Pinpoint the cell where the given text exists, returning its [X, Y] midpoint coordinate. 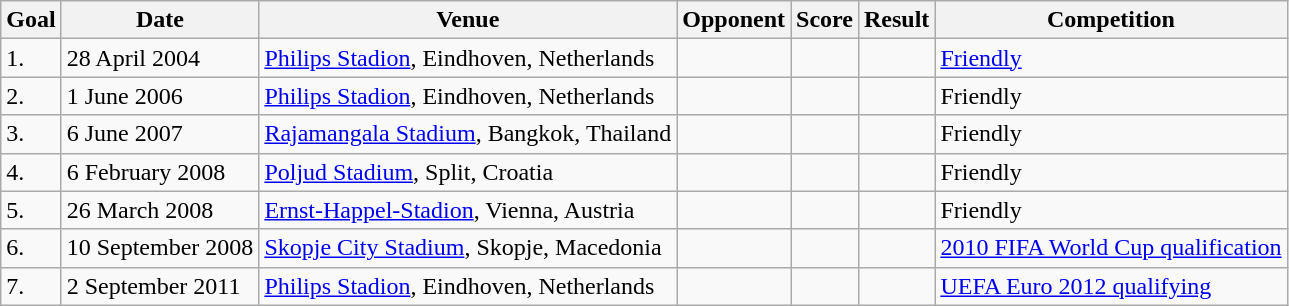
3. [31, 134]
Skopje City Stadium, Skopje, Macedonia [468, 248]
7. [31, 286]
Ernst-Happel-Stadion, Vienna, Austria [468, 210]
Result [896, 20]
Goal [31, 20]
6 February 2008 [160, 172]
UEFA Euro 2012 qualifying [1111, 286]
Opponent [734, 20]
Score [824, 20]
2 September 2011 [160, 286]
Date [160, 20]
5. [31, 210]
2010 FIFA World Cup qualification [1111, 248]
28 April 2004 [160, 58]
Competition [1111, 20]
4. [31, 172]
Venue [468, 20]
Poljud Stadium, Split, Croatia [468, 172]
6 June 2007 [160, 134]
1. [31, 58]
Rajamangala Stadium, Bangkok, Thailand [468, 134]
10 September 2008 [160, 248]
26 March 2008 [160, 210]
6. [31, 248]
1 June 2006 [160, 96]
2. [31, 96]
